Return (X, Y) of the center of cell containing provided text 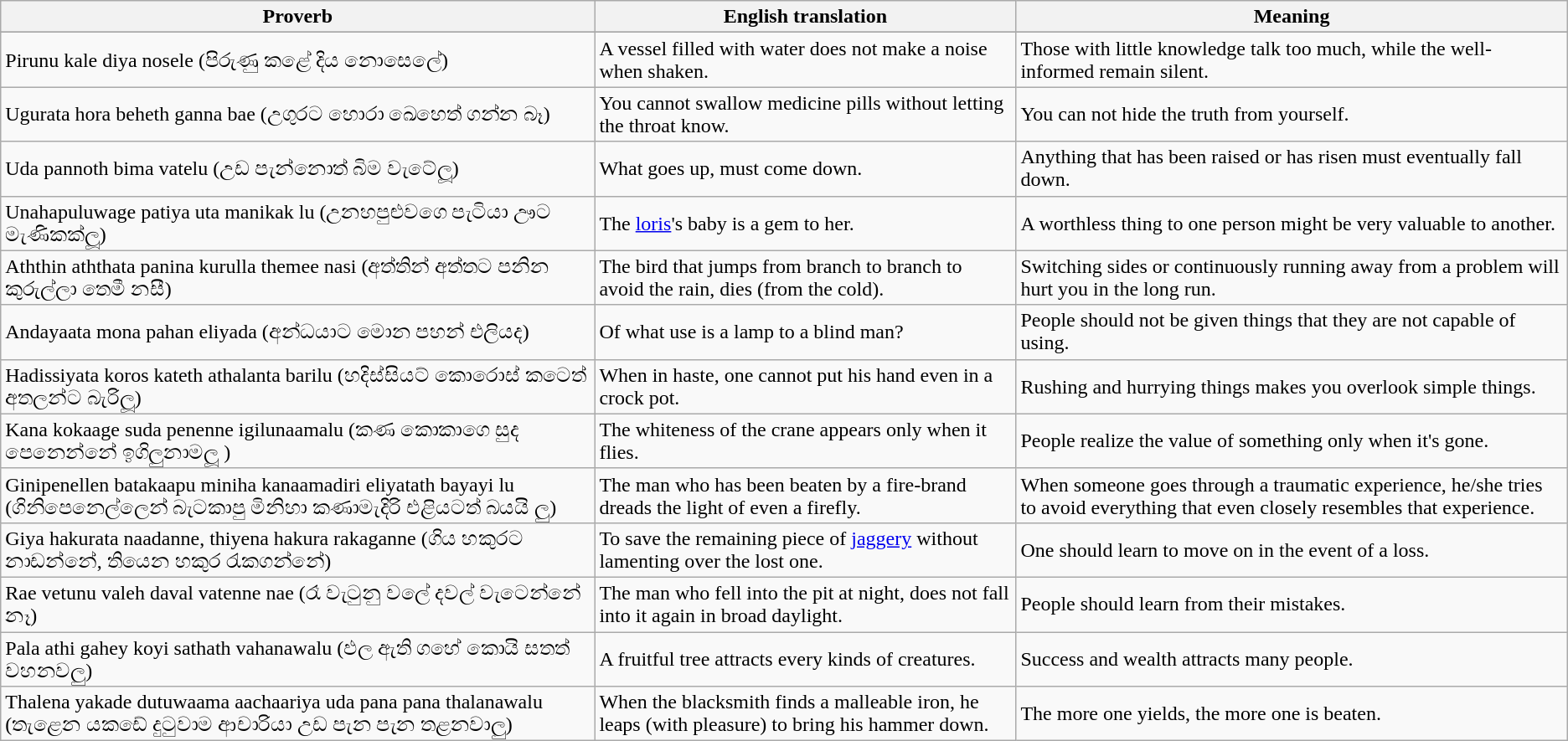
The loris's baby is a gem to her. (806, 223)
Rushing and hurrying things makes you overlook simple things. (1292, 387)
When someone goes through a traumatic experience, he/she tries to avoid everything that even closely resembles that experience. (1292, 496)
You can not hide the truth from yourself. (1292, 114)
A worthless thing to one person might be very valuable to another. (1292, 223)
When the blacksmith finds a malleable iron, he leaps (with pleasure) to bring his hammer down. (806, 713)
Aththin aththata panina kurulla themee nasi (අත්තින් අත්තට පනින කුරුල්ලා තෙමී නසී) (298, 278)
Switching sides or continuously running away from a problem will hurt you in the long run. (1292, 278)
When in haste, one cannot put his hand even in a crock pot. (806, 387)
What goes up, must come down. (806, 169)
The man who has been beaten by a fire-brand dreads the light of even a firefly. (806, 496)
People realize the value of something only when it's gone. (1292, 440)
Meaning (1292, 17)
The bird that jumps from branch to branch to avoid the rain, dies (from the cold). (806, 278)
Proverb (298, 17)
Hadissiyata koros kateth athalanta barilu (හදිස්සියට් කොරොස් කටෙත් අතලන්ට බැරිලූ) (298, 387)
Andayaata mona pahan eliyada (අන්ධයාට මොන පහන් එලියද) (298, 332)
You cannot swallow medicine pills without letting the throat know. (806, 114)
Anything that has been raised or has risen must eventually fall down. (1292, 169)
English translation (806, 17)
Ginipenellen batakaapu miniha kanaamadiri eliyatath bayayi lu (ගිනිපෙනෙල්ලෙන් බැටකාපු මිනිහා කණාමැදිරි එළියටත් බයයි ලු) (298, 496)
Success and wealth attracts many people. (1292, 658)
One should learn to move on in the event of a loss. (1292, 549)
Giya hakurata naadanne, thiyena hakura rakaganne (ගිය හකුරට නාඩන්නේ, තියෙන හකුර රැකගන්නේ) (298, 549)
Pirunu kale diya nosele (පිරුණු කළේ දිය නොසෙලේ) (298, 60)
The more one yields, the more one is beaten. (1292, 713)
Those with little knowledge talk too much, while the well-informed remain silent. (1292, 60)
Ugurata hora beheth ganna bae (උගුරට හොරා ඛෙහෙත් ගන්න බෑ) (298, 114)
Kana kokaage suda penenne igilunaamalu (කණ කොකාගෙ සුද පෙනෙන්නේ ඉගිලුනාමලූ ) (298, 440)
To save the remaining piece of jaggery without lamenting over the lost one. (806, 549)
People should learn from their mistakes. (1292, 605)
Of what use is a lamp to a blind man? (806, 332)
Unahapuluwage patiya uta manikak lu (උනහපුළුවගෙ පැටියා ඌට මැණිකක්ලූ) (298, 223)
The man who fell into the pit at night, does not fall into it again in broad daylight. (806, 605)
The whiteness of the crane appears only when it flies. (806, 440)
Pala athi gahey koyi sathath vahanawalu (ඵල ඇති ගහේ කොයි සතත් වහනවලු) (298, 658)
Rae vetunu valeh daval vatenne nae (රෑ වැටුනු වලේ දවල් වැටෙන්නේ නෑ) (298, 605)
A fruitful tree attracts every kinds of creatures. (806, 658)
People should not be given things that they are not capable of using. (1292, 332)
A vessel filled with water does not make a noise when shaken. (806, 60)
Uda pannoth bima vatelu (උඩ පැන්නොත් බිම වැටේලූ) (298, 169)
Thalena yakade dutuwaama aachaariya uda pana pana thalanawalu (තැළෙන යකඩේ දුටුවාම ආචාරියා උඩ පැන පැන තළනවාලු) (298, 713)
